Pinpoint the cell where the given text exists, returning its [X, Y] midpoint coordinate. 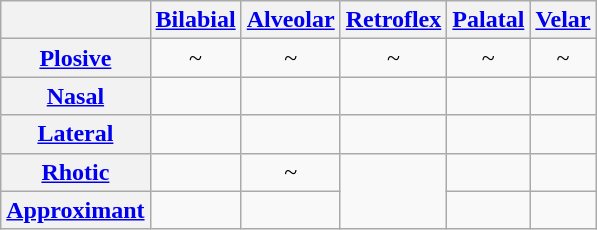
Rhotic [76, 172]
Lateral [76, 134]
Palatal [488, 20]
Velar [563, 20]
Plosive [76, 58]
Nasal [76, 96]
Bilabial [196, 20]
Alveolar [290, 20]
Retroflex [394, 20]
Approximant [76, 210]
